For the text-containing cell, return its midpoint in (X, Y) coordinate format. 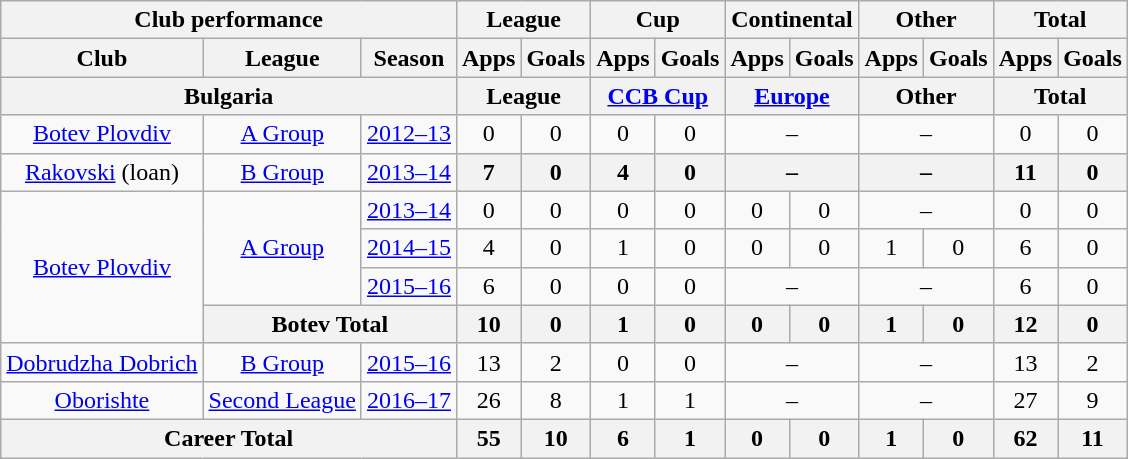
2014–15 (408, 248)
2012–13 (408, 134)
Second League (282, 400)
12 (1025, 324)
Dobrudzha Dobrich (102, 362)
Season (408, 58)
Career Total (229, 438)
Bulgaria (229, 96)
7 (488, 172)
Cup (658, 20)
27 (1025, 400)
8 (556, 400)
Club performance (229, 20)
Continental (792, 20)
2016–17 (408, 400)
Rakovski (loan) (102, 172)
55 (488, 438)
Europe (792, 96)
CCB Cup (658, 96)
Oborishte (102, 400)
9 (1093, 400)
26 (488, 400)
Club (102, 58)
62 (1025, 438)
Botev Total (330, 324)
